For the text-containing cell, return its midpoint in (x, y) coordinate format. 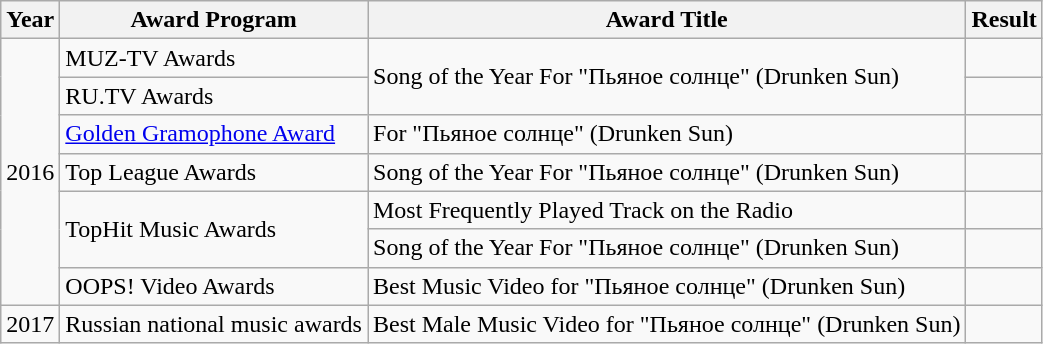
TopHit Music Awards (214, 229)
Result (1004, 20)
Best Music Video for "Пьяное солнце" (Drunken Sun) (667, 286)
Russian national music awards (214, 324)
RU.TV Awards (214, 96)
Year (30, 20)
OOPS! Video Awards (214, 286)
Golden Gramophone Award (214, 134)
Top League Awards (214, 172)
Award Program (214, 20)
MUZ-TV Awards (214, 58)
2017 (30, 324)
Best Male Music Video for "Пьяное солнце" (Drunken Sun) (667, 324)
Most Frequently Played Track on the Radio (667, 210)
2016 (30, 172)
For "Пьяное солнце" (Drunken Sun) (667, 134)
Award Title (667, 20)
